Extract the (x, y) coordinate from the center of the cell holding the provided text.  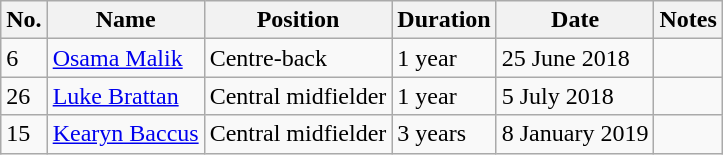
No. (24, 20)
25 June 2018 (575, 58)
26 (24, 96)
Notes (688, 20)
5 July 2018 (575, 96)
Centre-back (298, 58)
Luke Brattan (126, 96)
Date (575, 20)
15 (24, 134)
6 (24, 58)
8 January 2019 (575, 134)
Osama Malik (126, 58)
Name (126, 20)
3 years (444, 134)
Duration (444, 20)
Kearyn Baccus (126, 134)
Position (298, 20)
